Identify which cell holds the provided text, then report its [X, Y] central coordinate. 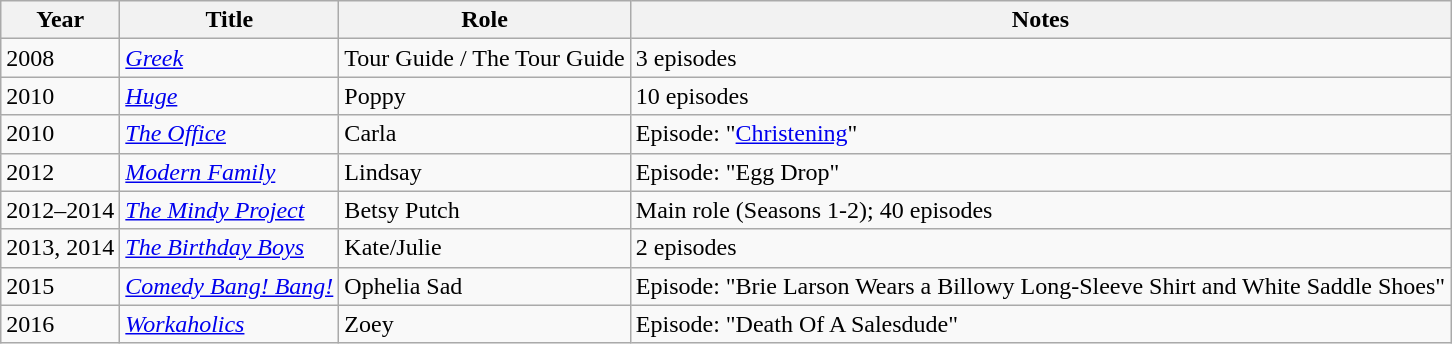
2012–2014 [60, 210]
Comedy Bang! Bang! [230, 286]
2012 [60, 172]
Title [230, 20]
Ophelia Sad [484, 286]
Episode: "Death Of A Salesdude" [1040, 324]
Episode: "Egg Drop" [1040, 172]
2008 [60, 58]
Lindsay [484, 172]
Huge [230, 96]
Zoey [484, 324]
Episode: "Brie Larson Wears a Billowy Long-Sleeve Shirt and White Saddle Shoes" [1040, 286]
Workaholics [230, 324]
Carla [484, 134]
3 episodes [1040, 58]
2015 [60, 286]
Greek [230, 58]
2 episodes [1040, 248]
Year [60, 20]
The Mindy Project [230, 210]
2013, 2014 [60, 248]
Episode: "Christening" [1040, 134]
The Birthday Boys [230, 248]
10 episodes [1040, 96]
Kate/Julie [484, 248]
Role [484, 20]
Poppy [484, 96]
Modern Family [230, 172]
2016 [60, 324]
Betsy Putch [484, 210]
The Office [230, 134]
Tour Guide / The Tour Guide [484, 58]
Main role (Seasons 1-2); 40 episodes [1040, 210]
Notes [1040, 20]
